Pinpoint the cell where the given text exists, returning its (x, y) midpoint coordinate. 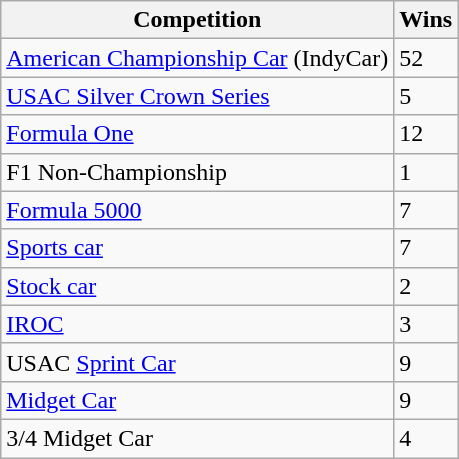
5 (426, 96)
Competition (198, 20)
Formula One (198, 134)
3 (426, 324)
Wins (426, 20)
IROC (198, 324)
American Championship Car (IndyCar) (198, 58)
52 (426, 58)
4 (426, 438)
1 (426, 172)
3/4 Midget Car (198, 438)
2 (426, 286)
Stock car (198, 286)
Midget Car (198, 400)
F1 Non-Championship (198, 172)
Sports car (198, 248)
USAC Silver Crown Series (198, 96)
12 (426, 134)
Formula 5000 (198, 210)
USAC Sprint Car (198, 362)
